Return [X, Y] of the center of cell containing provided text 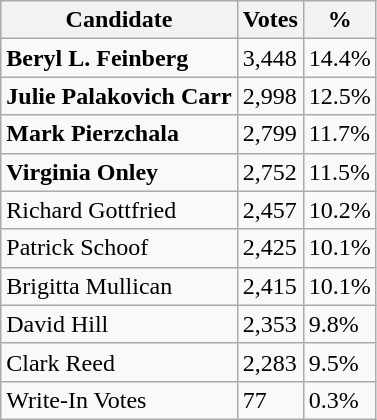
% [340, 20]
2,457 [270, 210]
9.5% [340, 362]
12.5% [340, 96]
Richard Gottfried [119, 210]
11.7% [340, 134]
2,799 [270, 134]
0.3% [340, 400]
9.8% [340, 324]
Candidate [119, 20]
14.4% [340, 58]
77 [270, 400]
Patrick Schoof [119, 248]
Mark Pierzchala [119, 134]
2,752 [270, 172]
David Hill [119, 324]
10.2% [340, 210]
3,448 [270, 58]
2,353 [270, 324]
Virginia Onley [119, 172]
2,998 [270, 96]
2,415 [270, 286]
2,425 [270, 248]
Votes [270, 20]
11.5% [340, 172]
2,283 [270, 362]
Clark Reed [119, 362]
Beryl L. Feinberg [119, 58]
Brigitta Mullican [119, 286]
Julie Palakovich Carr [119, 96]
Write-In Votes [119, 400]
